Provide the [x, y] coordinate of the cell's center where the given text is located.  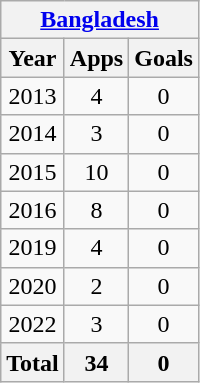
2020 [33, 286]
Year [33, 58]
34 [96, 362]
10 [96, 172]
2014 [33, 134]
2022 [33, 324]
Apps [96, 58]
2019 [33, 248]
2 [96, 286]
8 [96, 210]
Bangladesh [100, 20]
2016 [33, 210]
Goals [164, 58]
2013 [33, 96]
2015 [33, 172]
Total [33, 362]
